Search for the cell housing the specified text and yield its (X, Y) center coordinate. 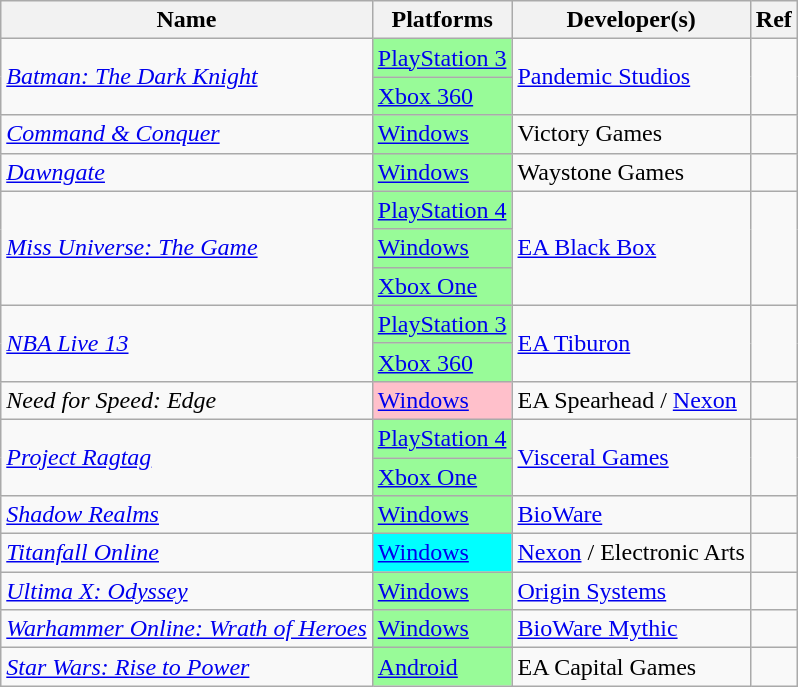
Batman: The Dark Knight (187, 77)
Titanfall Online (187, 553)
Ultima X: Odyssey (187, 591)
EA Black Box (631, 248)
Waystone Games (631, 172)
Dawngate (187, 172)
Nexon / Electronic Arts (631, 553)
Need for Speed: Edge (187, 400)
BioWare (631, 515)
Developer(s) (631, 20)
Warhammer Online: Wrath of Heroes (187, 629)
NBA Live 13 (187, 343)
Platforms (442, 20)
Origin Systems (631, 591)
Name (187, 20)
Victory Games (631, 134)
Shadow Realms (187, 515)
BioWare Mythic (631, 629)
EA Spearhead / Nexon (631, 400)
Ref (774, 20)
Miss Universe: The Game (187, 248)
Command & Conquer (187, 134)
EA Tiburon (631, 343)
Android (442, 667)
Visceral Games (631, 457)
Star Wars: Rise to Power (187, 667)
Project Ragtag (187, 457)
EA Capital Games (631, 667)
Pandemic Studios (631, 77)
